Extract the (X, Y) coordinate from the center of the cell holding the provided text.  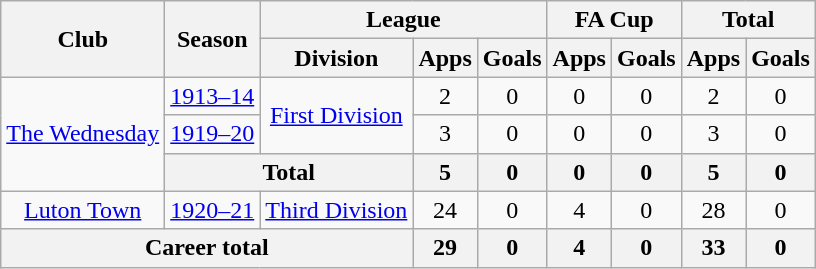
Career total (207, 248)
Season (212, 39)
Third Division (336, 210)
Division (336, 58)
First Division (336, 115)
1920–21 (212, 210)
1919–20 (212, 134)
The Wednesday (83, 134)
League (404, 20)
Club (83, 39)
FA Cup (614, 20)
28 (713, 210)
1913–14 (212, 96)
29 (445, 248)
33 (713, 248)
Luton Town (83, 210)
24 (445, 210)
